Detect which cell encompasses the target text, then output its (x, y) center coordinate. 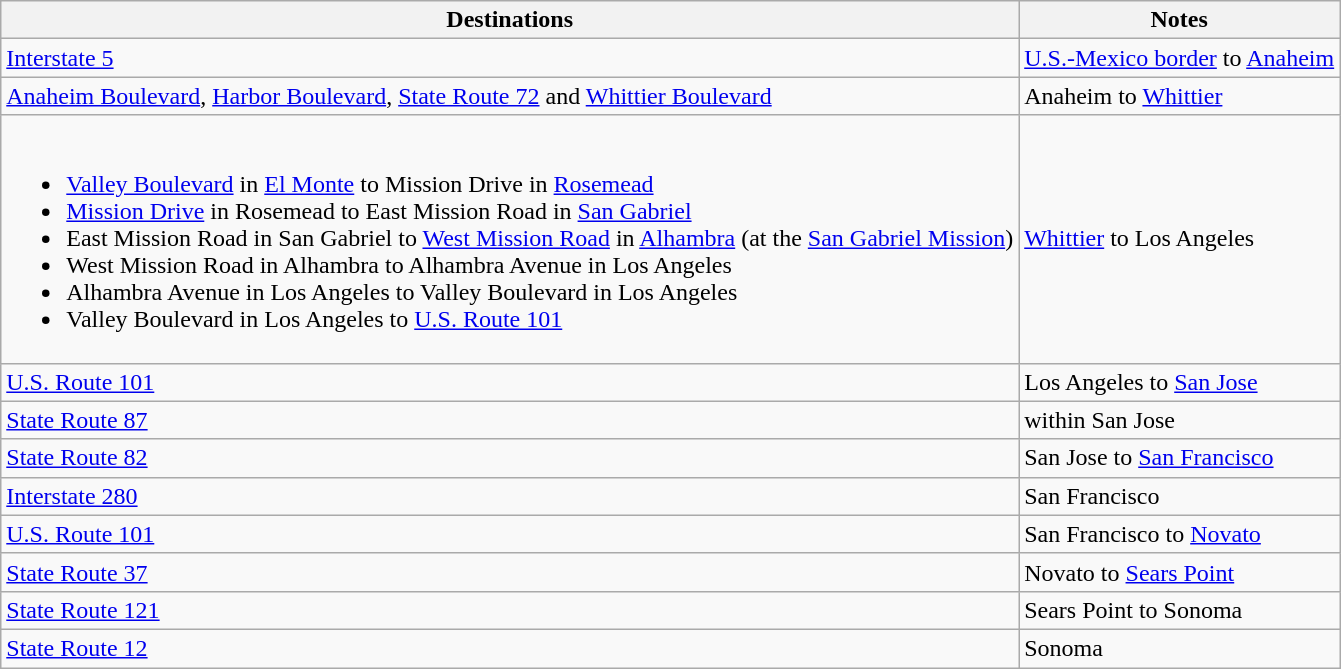
Interstate 280 (510, 496)
Whittier to Los Angeles (1180, 239)
Sears Point to Sonoma (1180, 610)
Destinations (510, 20)
Anaheim to Whittier (1180, 96)
Notes (1180, 20)
U.S.-Mexico border to Anaheim (1180, 58)
Novato to Sears Point (1180, 572)
San Francisco to Novato (1180, 534)
San Jose to San Francisco (1180, 458)
San Francisco (1180, 496)
State Route 12 (510, 648)
Interstate 5 (510, 58)
State Route 121 (510, 610)
Sonoma (1180, 648)
State Route 37 (510, 572)
State Route 87 (510, 420)
Anaheim Boulevard, Harbor Boulevard, State Route 72 and Whittier Boulevard (510, 96)
State Route 82 (510, 458)
Los Angeles to San Jose (1180, 382)
within San Jose (1180, 420)
